Scan for the cell matching the given text and deliver its (x, y) coordinate at center. 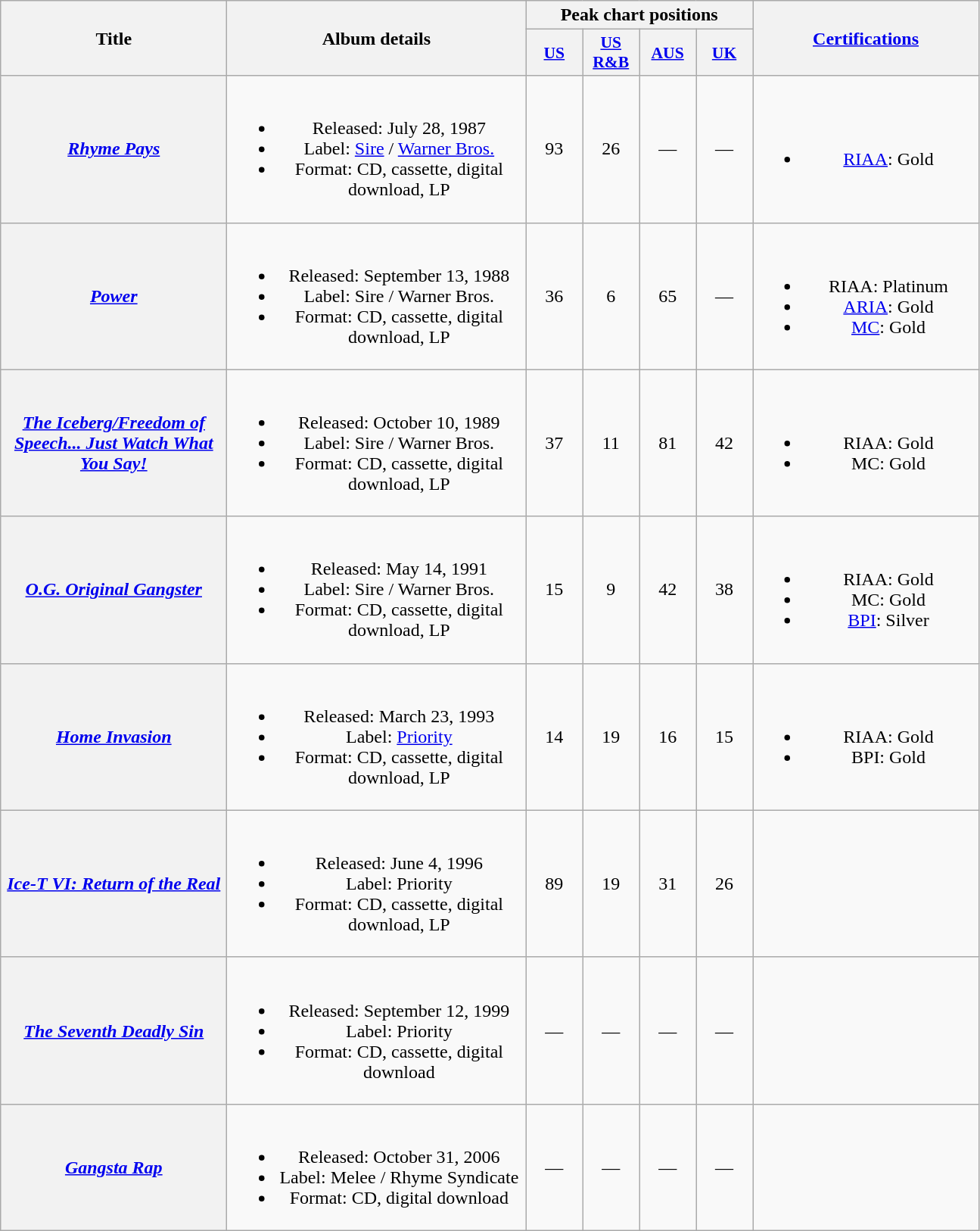
RIAA: GoldBPI: Gold (866, 737)
US R&B (611, 53)
RIAA: GoldMC: Gold (866, 443)
31 (667, 884)
37 (554, 443)
14 (554, 737)
Released: September 13, 1988Label: Sire / Warner Bros.Format: CD, cassette, digital download, LP (377, 296)
36 (554, 296)
6 (611, 296)
65 (667, 296)
Certifications (866, 38)
9 (611, 590)
RIAA: PlatinumARIA: GoldMC: Gold (866, 296)
AUS (667, 53)
RIAA: Gold (866, 149)
UK (725, 53)
Album details (377, 38)
Peak chart positions (639, 15)
Released: October 10, 1989Label: Sire / Warner Bros.Format: CD, cassette, digital download, LP (377, 443)
Released: October 31, 2006Label: Melee / Rhyme SyndicateFormat: CD, digital download (377, 1167)
Gangsta Rap (114, 1167)
38 (725, 590)
Power (114, 296)
Ice-T VI: Return of the Real (114, 884)
Released: March 23, 1993Label: PriorityFormat: CD, cassette, digital download, LP (377, 737)
Rhyme Pays (114, 149)
US (554, 53)
RIAA: GoldMC: GoldBPI: Silver (866, 590)
The Seventh Deadly Sin (114, 1030)
O.G. Original Gangster (114, 590)
Released: May 14, 1991Label: Sire / Warner Bros.Format: CD, cassette, digital download, LP (377, 590)
Released: June 4, 1996Label: PriorityFormat: CD, cassette, digital download, LP (377, 884)
Title (114, 38)
Released: September 12, 1999Label: PriorityFormat: CD, cassette, digital download (377, 1030)
16 (667, 737)
81 (667, 443)
Released: July 28, 1987Label: Sire / Warner Bros.Format: CD, cassette, digital download, LP (377, 149)
Home Invasion (114, 737)
11 (611, 443)
The Iceberg/Freedom of Speech... Just Watch What You Say! (114, 443)
89 (554, 884)
93 (554, 149)
